Pinpoint the cell where the given text exists, returning its [X, Y] midpoint coordinate. 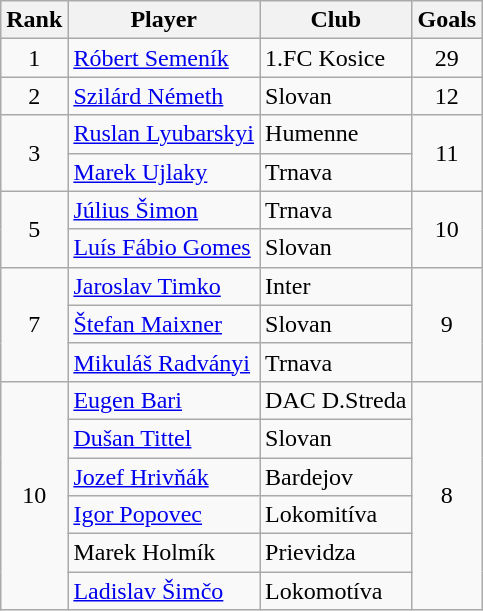
Prievidza [336, 553]
12 [447, 96]
Club [336, 20]
Marek Holmík [164, 553]
Inter [336, 286]
Marek Ujlaky [164, 172]
9 [447, 324]
Ladislav Šimčo [164, 591]
Igor Popovec [164, 515]
1 [34, 58]
29 [447, 58]
Bardejov [336, 477]
Róbert Semeník [164, 58]
Jaroslav Timko [164, 286]
1.FC Kosice [336, 58]
Ruslan Lyubarskyi [164, 134]
Player [164, 20]
5 [34, 229]
DAC D.Streda [336, 400]
11 [447, 153]
3 [34, 153]
Luís Fábio Gomes [164, 248]
7 [34, 324]
Eugen Bari [164, 400]
Rank [34, 20]
Humenne [336, 134]
Lokomitíva [336, 515]
Mikuláš Radványi [164, 362]
Štefan Maixner [164, 324]
2 [34, 96]
Goals [447, 20]
Dušan Tittel [164, 438]
Szilárd Németh [164, 96]
Jozef Hrivňák [164, 477]
Július Šimon [164, 210]
8 [447, 495]
Lokomotíva [336, 591]
